Determine the [X, Y] coordinate at the center of the cell enclosing the given text.  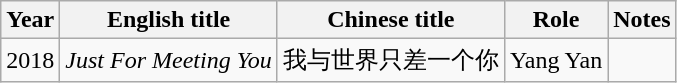
Just For Meeting You [169, 60]
Chinese title [390, 20]
Role [556, 20]
Notes [642, 20]
Yang Yan [556, 60]
Year [30, 20]
English title [169, 20]
我与世界只差一个你 [390, 60]
2018 [30, 60]
